Output the [X, Y] coordinate of the center of the cell containing the given text.  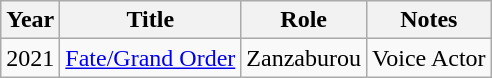
Zanzaburou [304, 58]
Year [30, 20]
Title [150, 20]
Role [304, 20]
2021 [30, 58]
Fate/Grand Order [150, 58]
Notes [428, 20]
Voice Actor [428, 58]
